Search for the cell housing the specified text and yield its (x, y) center coordinate. 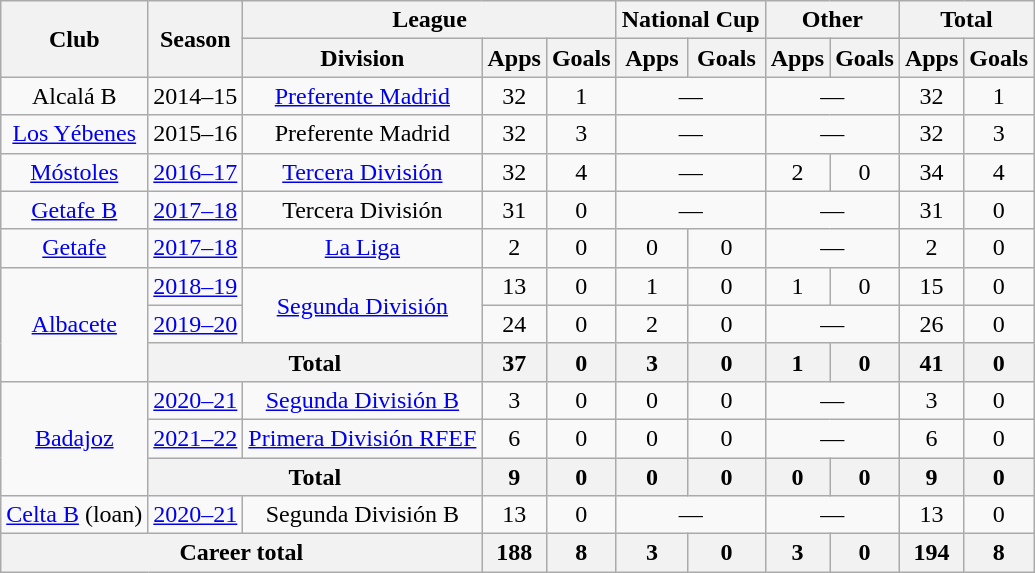
Alcalá B (74, 96)
Primera División RFEF (362, 438)
34 (931, 172)
Móstoles (74, 172)
41 (931, 362)
National Cup (690, 20)
2018–19 (196, 286)
24 (514, 324)
2015–16 (196, 134)
2014–15 (196, 96)
La Liga (362, 248)
Celta B (loan) (74, 515)
League (430, 20)
2016–17 (196, 172)
Other (832, 20)
Segunda División (362, 305)
2021–22 (196, 438)
Division (362, 58)
Badajoz (74, 438)
188 (514, 553)
Los Yébenes (74, 134)
Getafe (74, 248)
Career total (242, 553)
Club (74, 39)
194 (931, 553)
26 (931, 324)
Getafe B (74, 210)
15 (931, 286)
Season (196, 39)
Albacete (74, 324)
2019–20 (196, 324)
37 (514, 362)
